Determine the [X, Y] coordinate at the center of the cell enclosing the given text.  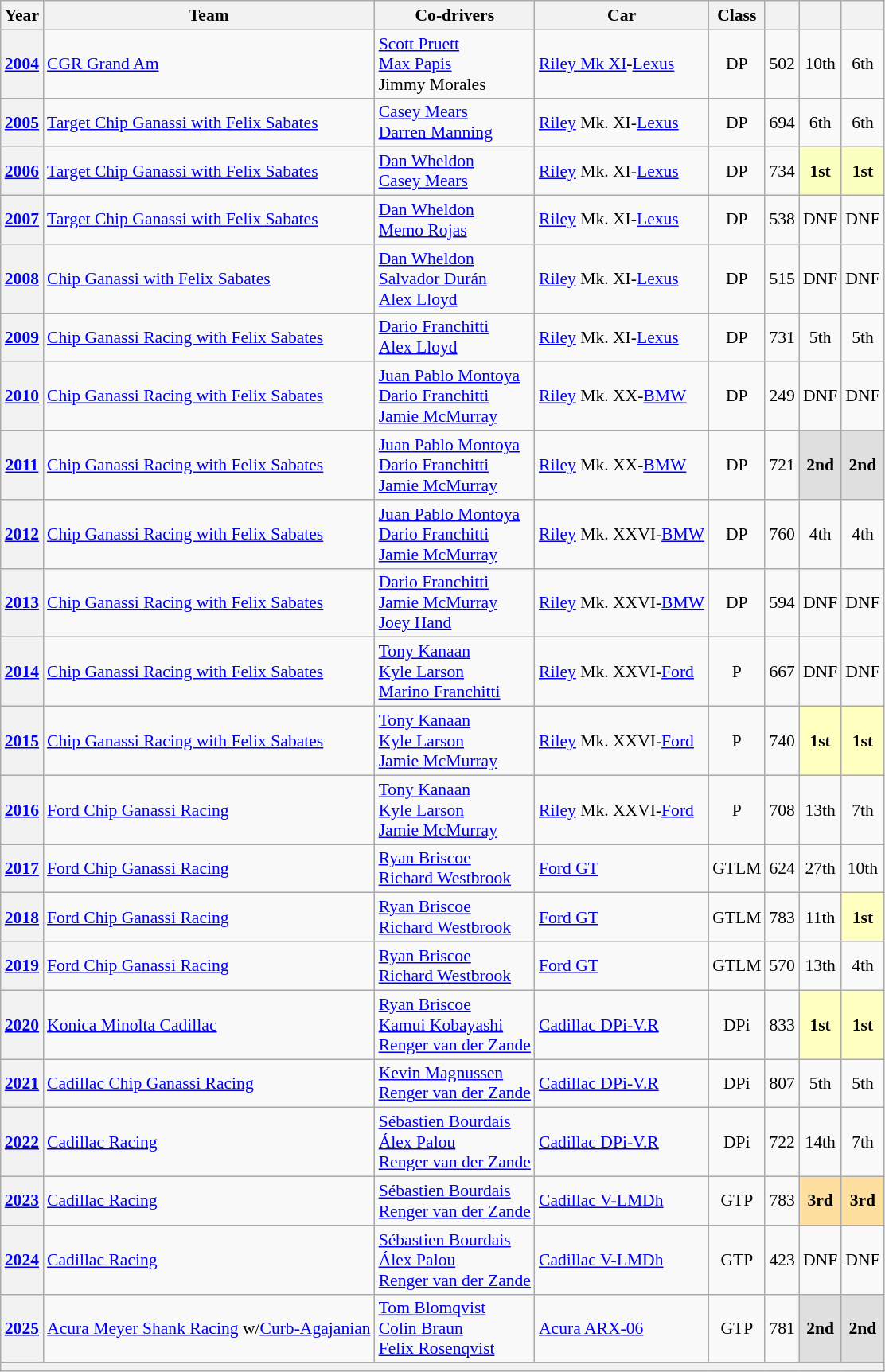
731 [782, 337]
538 [782, 220]
667 [782, 672]
515 [782, 279]
14th [820, 1143]
Year [22, 15]
Dan Wheldon Salvador Durán Alex Lloyd [455, 279]
Sébastien Bourdais Renger van der Zande [455, 1202]
708 [782, 810]
Konica Minolta Cadillac [209, 1025]
Dario Franchitti Alex Lloyd [455, 337]
Cadillac Chip Ganassi Racing [209, 1084]
2011 [22, 465]
722 [782, 1143]
2007 [22, 220]
624 [782, 869]
Chip Ganassi with Felix Sabates [209, 279]
CGR Grand Am [209, 64]
Car [622, 15]
Tom Blomqvist Colin Braun Felix Rosenqvist [455, 1329]
502 [782, 64]
2009 [22, 337]
249 [782, 396]
2015 [22, 742]
2008 [22, 279]
760 [782, 535]
2024 [22, 1261]
423 [782, 1261]
2004 [22, 64]
Acura ARX-06 [622, 1329]
Co-drivers [455, 15]
2020 [22, 1025]
Dan Wheldon Casey Mears [455, 172]
2014 [22, 672]
570 [782, 966]
Ryan Briscoe Kamui Kobayashi Renger van der Zande [455, 1025]
2006 [22, 172]
Acura Meyer Shank Racing w/Curb-Agajanian [209, 1329]
Casey Mears Darren Manning [455, 123]
Riley Mk XI-Lexus [622, 64]
2021 [22, 1084]
734 [782, 172]
2023 [22, 1202]
721 [782, 465]
Tony Kanaan Kyle Larson Marino Franchitti [455, 672]
2018 [22, 917]
Dan Wheldon Memo Rojas [455, 220]
2013 [22, 603]
Kevin Magnussen Renger van der Zande [455, 1084]
2025 [22, 1329]
Class [737, 15]
27th [820, 869]
781 [782, 1329]
740 [782, 742]
2017 [22, 869]
Dario Franchitti Jamie McMurray Joey Hand [455, 603]
2010 [22, 396]
594 [782, 603]
694 [782, 123]
807 [782, 1084]
2016 [22, 810]
Scott Pruett Max Papis Jimmy Morales [455, 64]
833 [782, 1025]
2005 [22, 123]
Team [209, 15]
2022 [22, 1143]
11th [820, 917]
2012 [22, 535]
2019 [22, 966]
